Output the [x, y] coordinate of the center of the cell containing the given text.  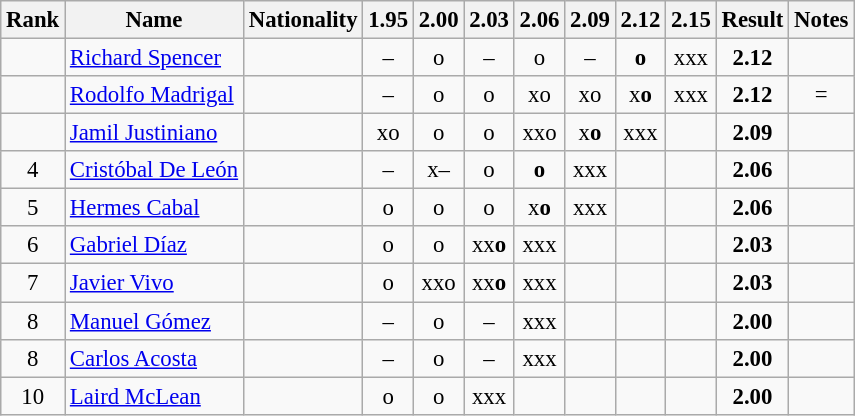
7 [33, 283]
Rodolfo Madrigal [154, 95]
1.95 [388, 20]
Hermes Cabal [154, 208]
Carlos Acosta [154, 358]
Result [752, 20]
Rank [33, 20]
Cristóbal De León [154, 170]
Jamil Justiniano [154, 133]
4 [33, 170]
x– [438, 170]
Gabriel Díaz [154, 245]
= [822, 95]
10 [33, 396]
Richard Spencer [154, 58]
Nationality [302, 20]
Notes [822, 20]
Name [154, 20]
Javier Vivo [154, 283]
Laird McLean [154, 396]
2.15 [691, 20]
6 [33, 245]
5 [33, 208]
Manuel Gómez [154, 321]
